Locate the cell with the specified text and output its (x, y) center coordinate. 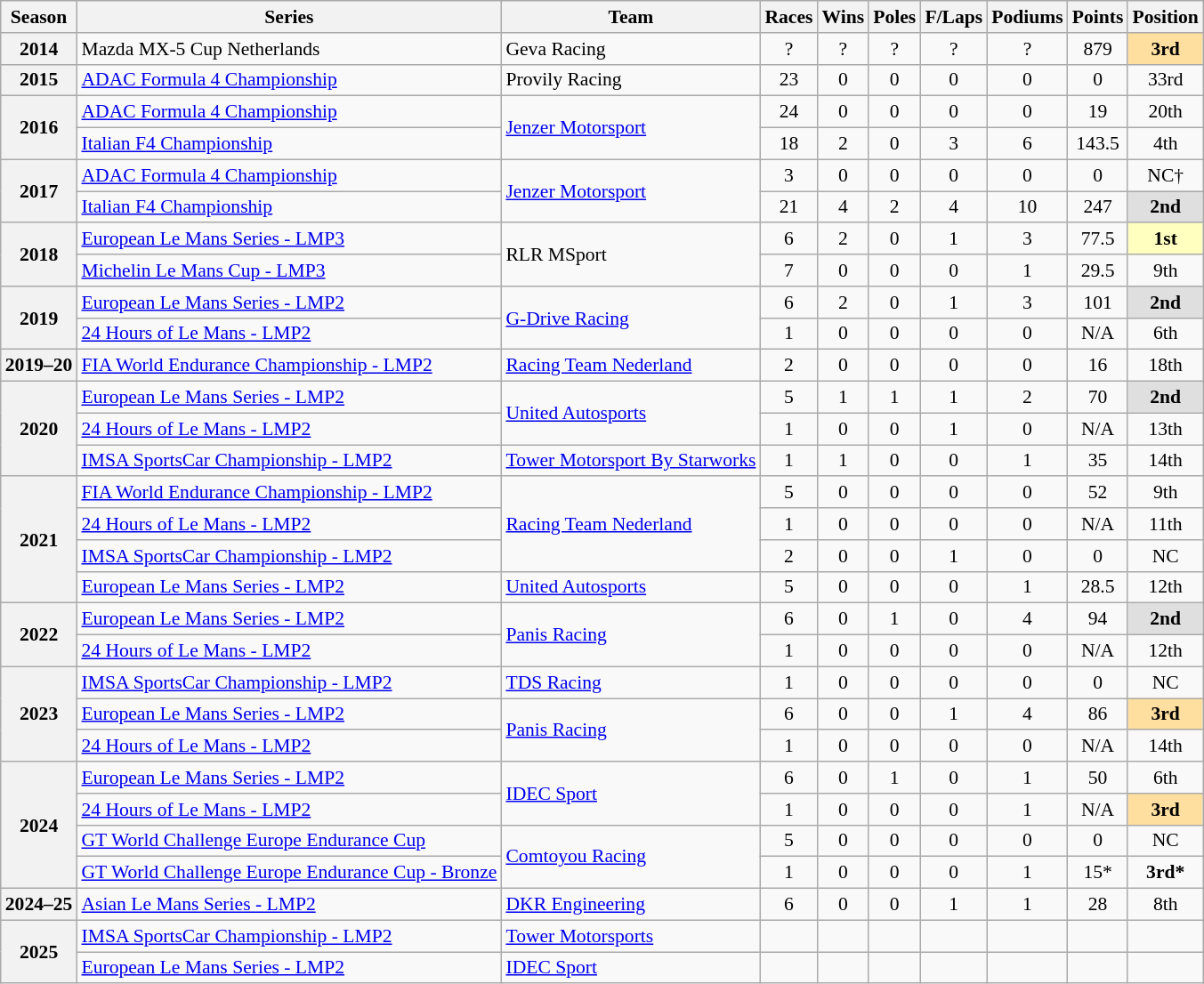
77.5 (1098, 239)
Poles (894, 17)
8th (1165, 905)
52 (1098, 493)
2014 (39, 49)
4th (1165, 144)
2023 (39, 714)
G-Drive Racing (630, 319)
11th (1165, 524)
Points (1098, 17)
Position (1165, 17)
2025 (39, 952)
20th (1165, 112)
2019 (39, 319)
Series (288, 17)
29.5 (1098, 270)
2022 (39, 635)
24 (788, 112)
35 (1098, 461)
RLR MSport (630, 254)
Tower Motorsports (630, 936)
33rd (1165, 80)
Races (788, 17)
Season (39, 17)
7 (788, 270)
3rd* (1165, 873)
2016 (39, 128)
Tower Motorsport By Starworks (630, 461)
94 (1098, 619)
2020 (39, 429)
Podiums (1027, 17)
Asian Le Mans Series - LMP2 (288, 905)
Geva Racing (630, 49)
13th (1165, 429)
2015 (39, 80)
70 (1098, 398)
F/Laps (954, 17)
TDS Racing (630, 682)
1st (1165, 239)
2018 (39, 254)
28 (1098, 905)
2024–25 (39, 905)
143.5 (1098, 144)
28.5 (1098, 587)
19 (1098, 112)
Provily Racing (630, 80)
101 (1098, 302)
15* (1098, 873)
50 (1098, 778)
86 (1098, 714)
879 (1098, 49)
GT World Challenge Europe Endurance Cup (288, 841)
2017 (39, 190)
16 (1098, 366)
European Le Mans Series - LMP3 (288, 239)
Wins (843, 17)
Michelin Le Mans Cup - LMP3 (288, 270)
GT World Challenge Europe Endurance Cup - Bronze (288, 873)
Team (630, 17)
23 (788, 80)
247 (1098, 207)
Comtoyou Racing (630, 856)
18th (1165, 366)
2024 (39, 825)
DKR Engineering (630, 905)
18 (788, 144)
2021 (39, 540)
10 (1027, 207)
Mazda MX-5 Cup Netherlands (288, 49)
21 (788, 207)
2019–20 (39, 366)
NC† (1165, 175)
